Extract the [X, Y] coordinate from the center of the cell holding the provided text.  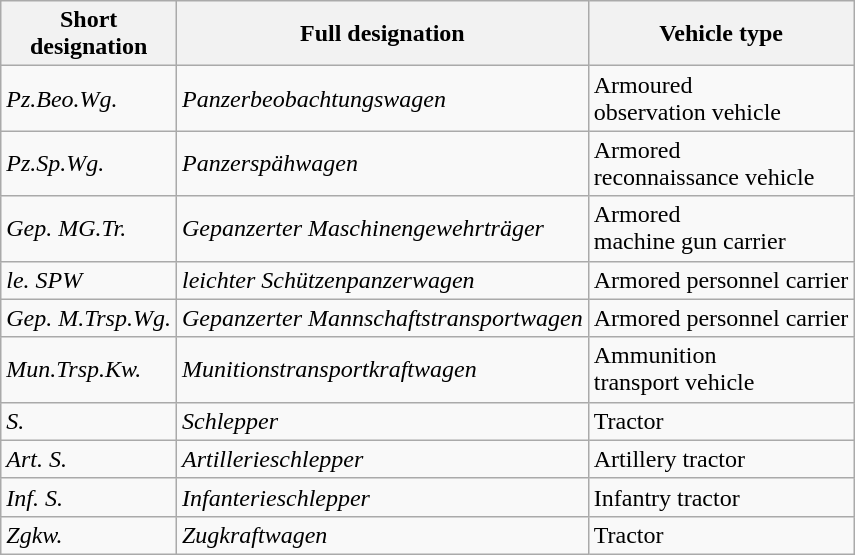
Mun.Trsp.Kw. [89, 370]
Pz.Sp.Wg. [89, 164]
Ammunitiontransport vehicle [721, 370]
Panzerbeobachtungswagen [382, 98]
Zugkraftwagen [382, 535]
S. [89, 421]
Art. S. [89, 459]
Pz.Beo.Wg. [89, 98]
Panzerspähwagen [382, 164]
Gep. MG.Tr. [89, 228]
Artillerieschlepper [382, 459]
Armoredreconnaissance vehicle [721, 164]
Shortdesignation [89, 34]
Armouredobservation vehicle [721, 98]
Vehicle type [721, 34]
Gepanzerter Mannschaftstransportwagen [382, 318]
Infantry tractor [721, 497]
le. SPW [89, 280]
Schlepper [382, 421]
Armoredmachine gun carrier [721, 228]
Zgkw. [89, 535]
Infanterieschlepper [382, 497]
Gepanzerter Maschinengewehrträger [382, 228]
Munitionstransportkraftwagen [382, 370]
Full designation [382, 34]
Artillery tractor [721, 459]
leichter Schützenpanzerwagen [382, 280]
Gep. M.Trsp.Wg. [89, 318]
Inf. S. [89, 497]
